Output the (X, Y) coordinate of the center of the cell containing the given text.  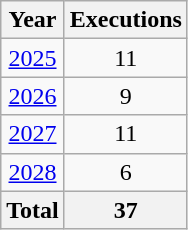
2025 (33, 58)
6 (126, 172)
2027 (33, 134)
2028 (33, 172)
Year (33, 20)
Executions (126, 20)
9 (126, 96)
2026 (33, 96)
Total (33, 210)
37 (126, 210)
